Extract the (X, Y) coordinate from the center of the cell holding the provided text.  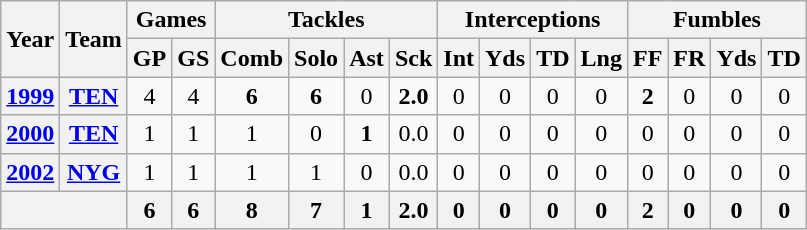
Fumbles (716, 20)
8 (252, 210)
Ast (367, 58)
GP (149, 58)
7 (316, 210)
Year (30, 39)
Games (170, 20)
FF (647, 58)
1999 (30, 96)
2000 (30, 134)
Team (94, 39)
2002 (30, 172)
GS (194, 58)
Interceptions (533, 20)
Sck (413, 58)
FR (690, 58)
Tackles (326, 20)
Comb (252, 58)
Int (459, 58)
Solo (316, 58)
Lng (601, 58)
NYG (94, 172)
